Return the [x, y] coordinate for the center point of the cell that contains the specified text.  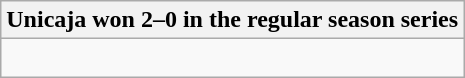
Unicaja won 2–0 in the regular season series [232, 20]
